Provide the [x, y] coordinate of the cell's center where the given text is located.  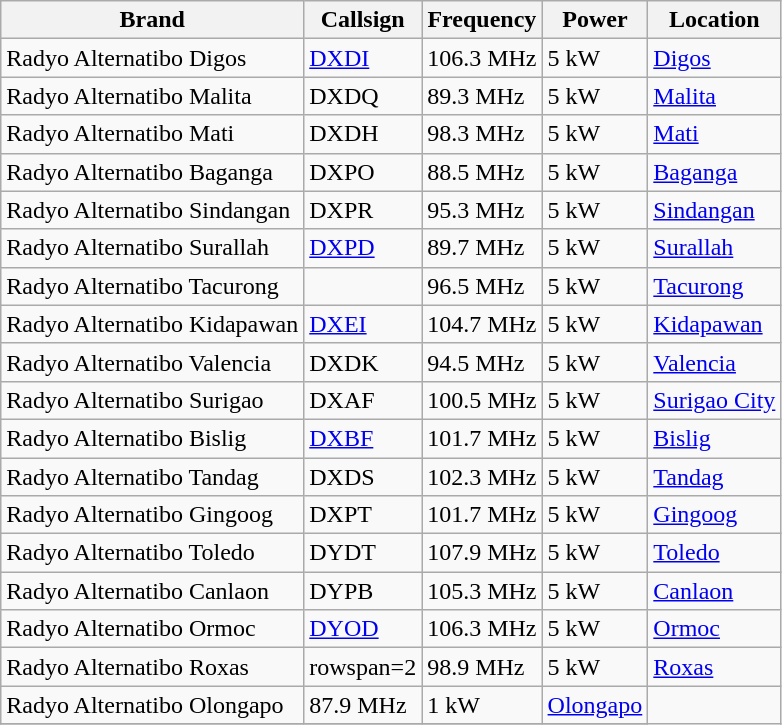
Radyo Alternatibo Sindangan [152, 210]
DXAF [363, 400]
Valencia [714, 362]
89.3 MHz [482, 96]
Location [714, 20]
Bislig [714, 438]
Radyo Alternatibo Surigao [152, 400]
DYPB [363, 591]
98.9 MHz [482, 667]
Radyo Alternatibo Digos [152, 58]
Canlaon [714, 591]
95.3 MHz [482, 210]
DXDH [363, 134]
Radyo Alternatibo Roxas [152, 667]
Radyo Alternatibo Surallah [152, 248]
100.5 MHz [482, 400]
1 kW [482, 705]
Radyo Alternatibo Malita [152, 96]
Radyo Alternatibo Bislig [152, 438]
Radyo Alternatibo Gingoog [152, 515]
Mati [714, 134]
DYDT [363, 553]
Radyo Alternatibo Toledo [152, 553]
DXDK [363, 362]
Callsign [363, 20]
Radyo Alternatibo Mati [152, 134]
DXEI [363, 324]
98.3 MHz [482, 134]
DXDS [363, 477]
DXBF [363, 438]
Kidapawan [714, 324]
107.9 MHz [482, 553]
96.5 MHz [482, 286]
102.3 MHz [482, 477]
Baganga [714, 172]
DYOD [363, 629]
88.5 MHz [482, 172]
Radyo Alternatibo Baganga [152, 172]
Radyo Alternatibo Ormoc [152, 629]
89.7 MHz [482, 248]
Tandag [714, 477]
Power [595, 20]
Sindangan [714, 210]
Ormoc [714, 629]
Surallah [714, 248]
Malita [714, 96]
87.9 MHz [363, 705]
rowspan=2 [363, 667]
94.5 MHz [482, 362]
Toledo [714, 553]
DXPT [363, 515]
Olongapo [595, 705]
Digos [714, 58]
Radyo Alternatibo Tacurong [152, 286]
104.7 MHz [482, 324]
DXDQ [363, 96]
DXPR [363, 210]
DXPO [363, 172]
Brand [152, 20]
Radyo Alternatibo Olongapo [152, 705]
Radyo Alternatibo Canlaon [152, 591]
Radyo Alternatibo Kidapawan [152, 324]
Radyo Alternatibo Tandag [152, 477]
Tacurong [714, 286]
Radyo Alternatibo Valencia [152, 362]
Frequency [482, 20]
Surigao City [714, 400]
Gingoog [714, 515]
105.3 MHz [482, 591]
DXDI [363, 58]
DXPD [363, 248]
Roxas [714, 667]
